Detect which cell encompasses the target text, then output its (x, y) center coordinate. 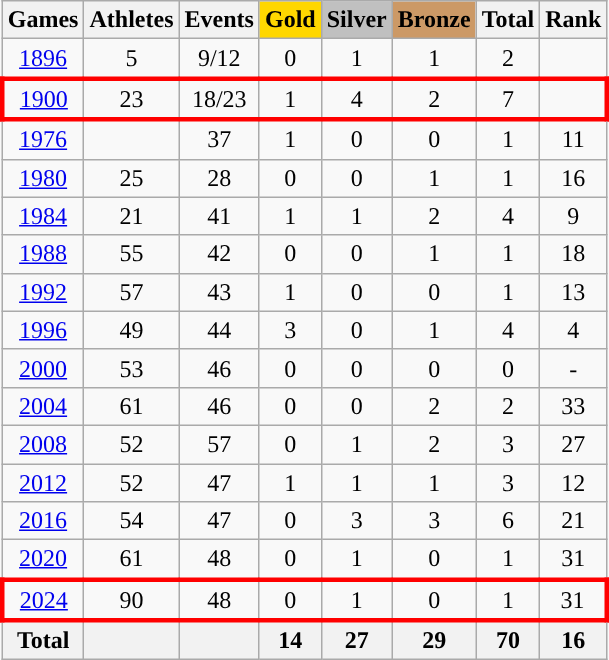
37 (219, 139)
Bronze (434, 20)
55 (132, 254)
2012 (43, 483)
1980 (43, 178)
44 (219, 330)
49 (132, 330)
1900 (43, 98)
29 (434, 640)
70 (508, 640)
23 (132, 98)
2004 (43, 406)
90 (132, 600)
2000 (43, 368)
Events (219, 20)
Rank (574, 20)
2008 (43, 444)
Games (43, 20)
42 (219, 254)
41 (219, 216)
2024 (43, 600)
Silver (356, 20)
6 (508, 521)
1988 (43, 254)
2020 (43, 560)
53 (132, 368)
- (574, 368)
5 (132, 59)
33 (574, 406)
1996 (43, 330)
25 (132, 178)
1984 (43, 216)
9 (574, 216)
13 (574, 292)
28 (219, 178)
2016 (43, 521)
12 (574, 483)
Athletes (132, 20)
9/12 (219, 59)
18/23 (219, 98)
1976 (43, 139)
1896 (43, 59)
18 (574, 254)
43 (219, 292)
54 (132, 521)
Gold (290, 20)
14 (290, 640)
7 (508, 98)
1992 (43, 292)
11 (574, 139)
